Find where the given text appears and provide that cell's center as (x, y) coordinate. 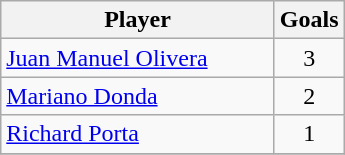
Mariano Donda (138, 96)
2 (309, 96)
Juan Manuel Olivera (138, 58)
3 (309, 58)
Player (138, 20)
1 (309, 134)
Richard Porta (138, 134)
Goals (309, 20)
